Determine the (X, Y) coordinate at the center of the cell enclosing the given text.  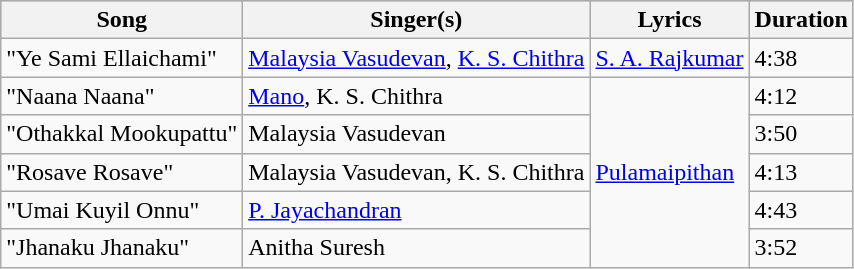
3:50 (801, 134)
Pulamaipithan (670, 172)
Singer(s) (416, 20)
"Jhanaku Jhanaku" (122, 248)
Mano, K. S. Chithra (416, 96)
4:38 (801, 58)
"Ye Sami Ellaichami" (122, 58)
Malaysia Vasudevan (416, 134)
S. A. Rajkumar (670, 58)
4:43 (801, 210)
Anitha Suresh (416, 248)
4:12 (801, 96)
Lyrics (670, 20)
"Umai Kuyil Onnu" (122, 210)
P. Jayachandran (416, 210)
Song (122, 20)
"Rosave Rosave" (122, 172)
4:13 (801, 172)
3:52 (801, 248)
"Othakkal Mookupattu" (122, 134)
Duration (801, 20)
"Naana Naana" (122, 96)
